Extract the [X, Y] coordinate from the center of the cell holding the provided text.  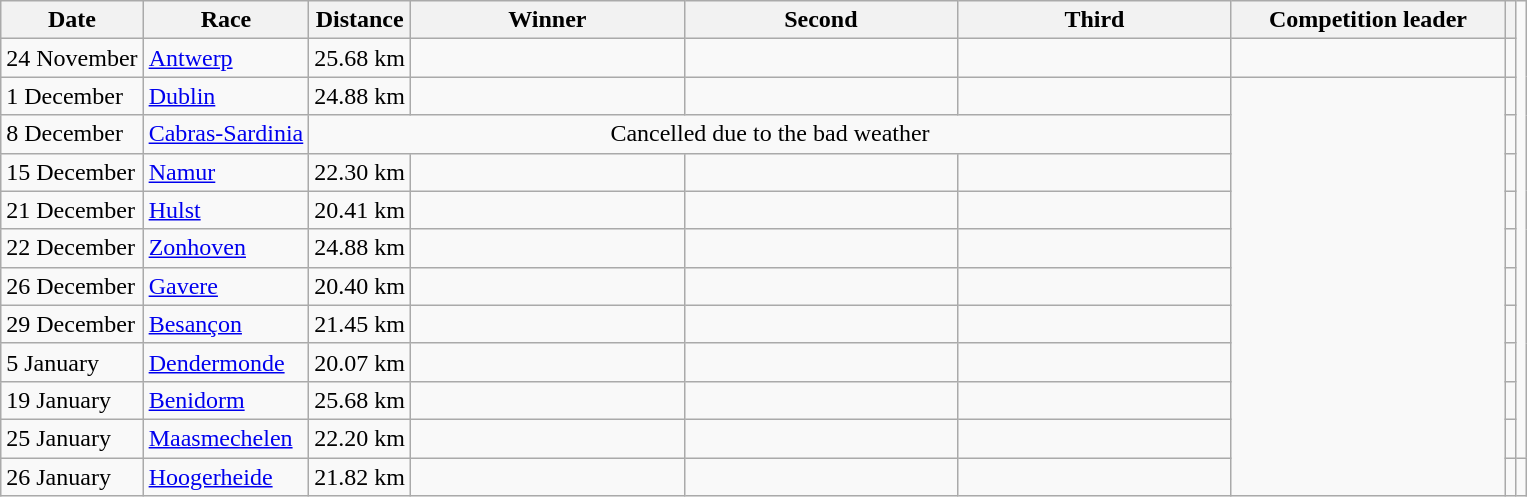
15 December [72, 172]
21.45 km [360, 324]
Competition leader [1368, 20]
Dendermonde [226, 362]
5 January [72, 362]
Zonhoven [226, 248]
Hulst [226, 210]
22.20 km [360, 438]
Benidorm [226, 400]
Hoogerheide [226, 477]
1 December [72, 96]
Antwerp [226, 58]
20.07 km [360, 362]
26 January [72, 477]
25 January [72, 438]
Besançon [226, 324]
22.30 km [360, 172]
Cancelled due to the bad weather [770, 134]
Gavere [226, 286]
Race [226, 20]
Date [72, 20]
21.82 km [360, 477]
21 December [72, 210]
8 December [72, 134]
Winner [548, 20]
24 November [72, 58]
Second [821, 20]
19 January [72, 400]
20.40 km [360, 286]
Cabras-Sardinia [226, 134]
Distance [360, 20]
29 December [72, 324]
Dublin [226, 96]
22 December [72, 248]
Namur [226, 172]
26 December [72, 286]
20.41 km [360, 210]
Third [1095, 20]
Maasmechelen [226, 438]
